Provide the [x, y] coordinate of the cell's center where the given text is located.  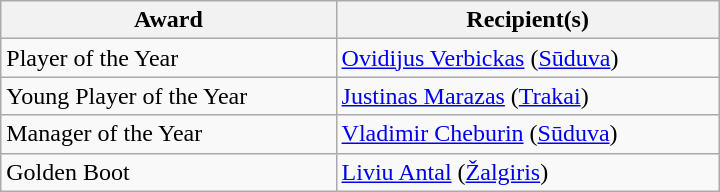
Award [168, 20]
Vladimir Cheburin (Sūduva) [528, 134]
Player of the Year [168, 58]
Justinas Marazas (Trakai) [528, 96]
Manager of the Year [168, 134]
Recipient(s) [528, 20]
Golden Boot [168, 172]
Ovidijus Verbickas (Sūduva) [528, 58]
Young Player of the Year [168, 96]
Liviu Antal (Žalgiris) [528, 172]
